Find where the given text appears and provide that cell's center as [X, Y] coordinate. 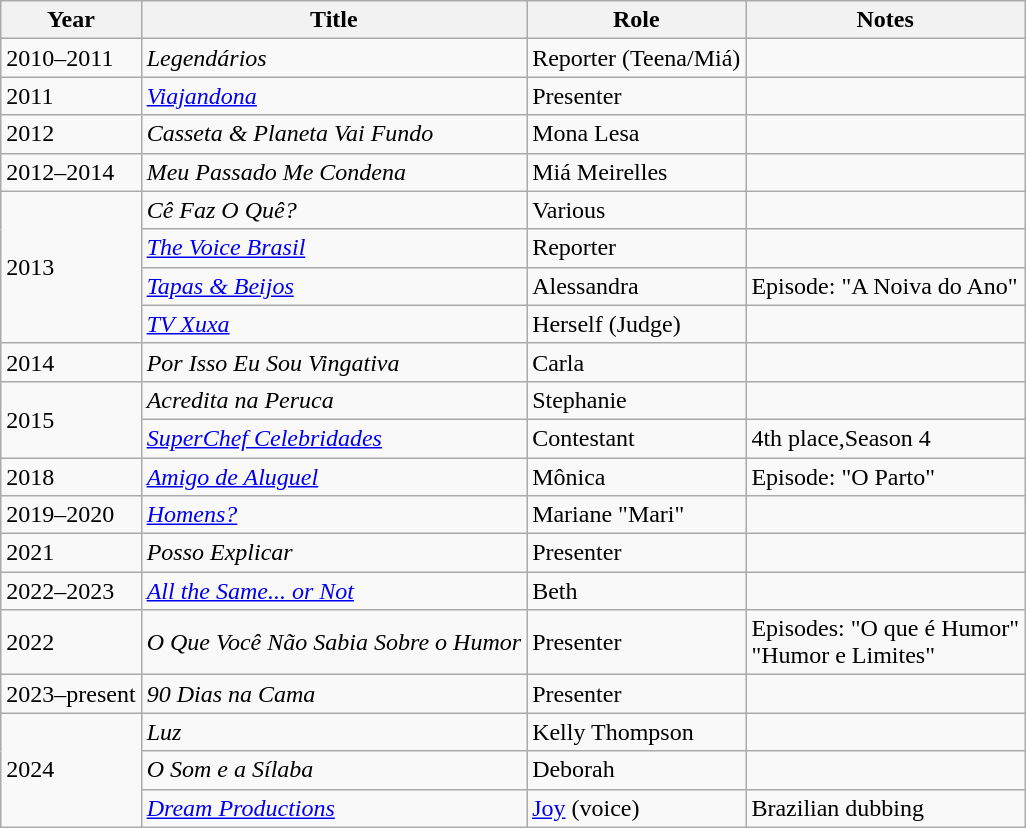
90 Dias na Cama [334, 694]
Stephanie [636, 400]
Tapas & Beijos [334, 286]
Herself (Judge) [636, 324]
Title [334, 20]
Beth [636, 591]
Alessandra [636, 286]
2012 [71, 134]
Luz [334, 732]
Homens? [334, 515]
Role [636, 20]
Posso Explicar [334, 553]
Por Isso Eu Sou Vingativa [334, 362]
Brazilian dubbing [886, 808]
Episodes: "O que é Humor""Humor e Limites" [886, 642]
Reporter [636, 248]
The Voice Brasil [334, 248]
Contestant [636, 438]
Acredita na Peruca [334, 400]
Mona Lesa [636, 134]
2023–present [71, 694]
2012–2014 [71, 172]
Reporter (Teena/Miá) [636, 58]
Casseta & Planeta Vai Fundo [334, 134]
O Que Você Não Sabia Sobre o Humor [334, 642]
2010–2011 [71, 58]
2015 [71, 419]
All the Same... or Not [334, 591]
Legendários [334, 58]
Amigo de Aluguel [334, 477]
SuperChef Celebridades [334, 438]
2019–2020 [71, 515]
Carla [636, 362]
4th place,Season 4 [886, 438]
2018 [71, 477]
Viajandona [334, 96]
Cê Faz O Quê? [334, 210]
Kelly Thompson [636, 732]
Episode: "O Parto" [886, 477]
2014 [71, 362]
Episode: "A Noiva do Ano" [886, 286]
Various [636, 210]
2024 [71, 770]
Deborah [636, 770]
2021 [71, 553]
O Som e a Sílaba [334, 770]
Mônica [636, 477]
2022–2023 [71, 591]
2022 [71, 642]
Meu Passado Me Condena [334, 172]
Miá Meirelles [636, 172]
TV Xuxa [334, 324]
Dream Productions [334, 808]
2011 [71, 96]
Notes [886, 20]
Year [71, 20]
2013 [71, 267]
Mariane "Mari" [636, 515]
Joy (voice) [636, 808]
